For the text-containing cell, return its midpoint in [X, Y] coordinate format. 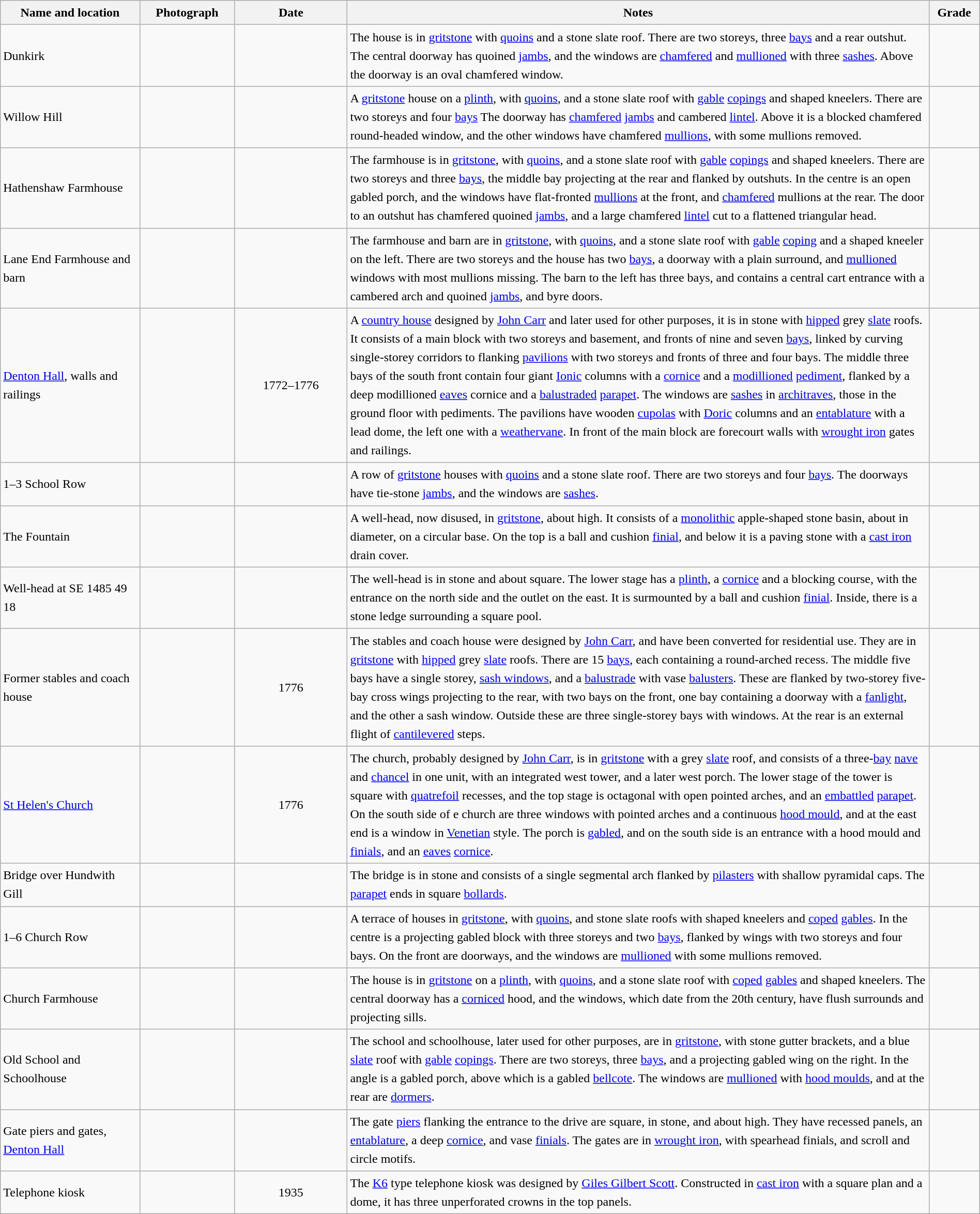
Date [291, 12]
St Helen's Church [70, 804]
Willow Hill [70, 117]
Dunkirk [70, 56]
1772–1776 [291, 386]
1–3 School Row [70, 484]
Church Farmhouse [70, 998]
Grade [954, 12]
Gate piers and gates, Denton Hall [70, 1140]
Photograph [187, 12]
The Fountain [70, 536]
The bridge is in stone and consists of a single segmental arch flanked by pilasters with shallow pyramidal caps. The parapet ends in square bollards. [638, 885]
Name and location [70, 12]
1–6 Church Row [70, 938]
Denton Hall, walls and railings [70, 386]
Telephone kiosk [70, 1193]
Old School and Schoolhouse [70, 1070]
1935 [291, 1193]
Lane End Farmhouse and barn [70, 268]
Well-head at SE 1485 49 18 [70, 597]
Notes [638, 12]
Bridge over Hundwith Gill [70, 885]
Former stables and coach house [70, 687]
Hathenshaw Farmhouse [70, 188]
